Capture the cell that displays the provided text and extract its [x, y] central coordinate. 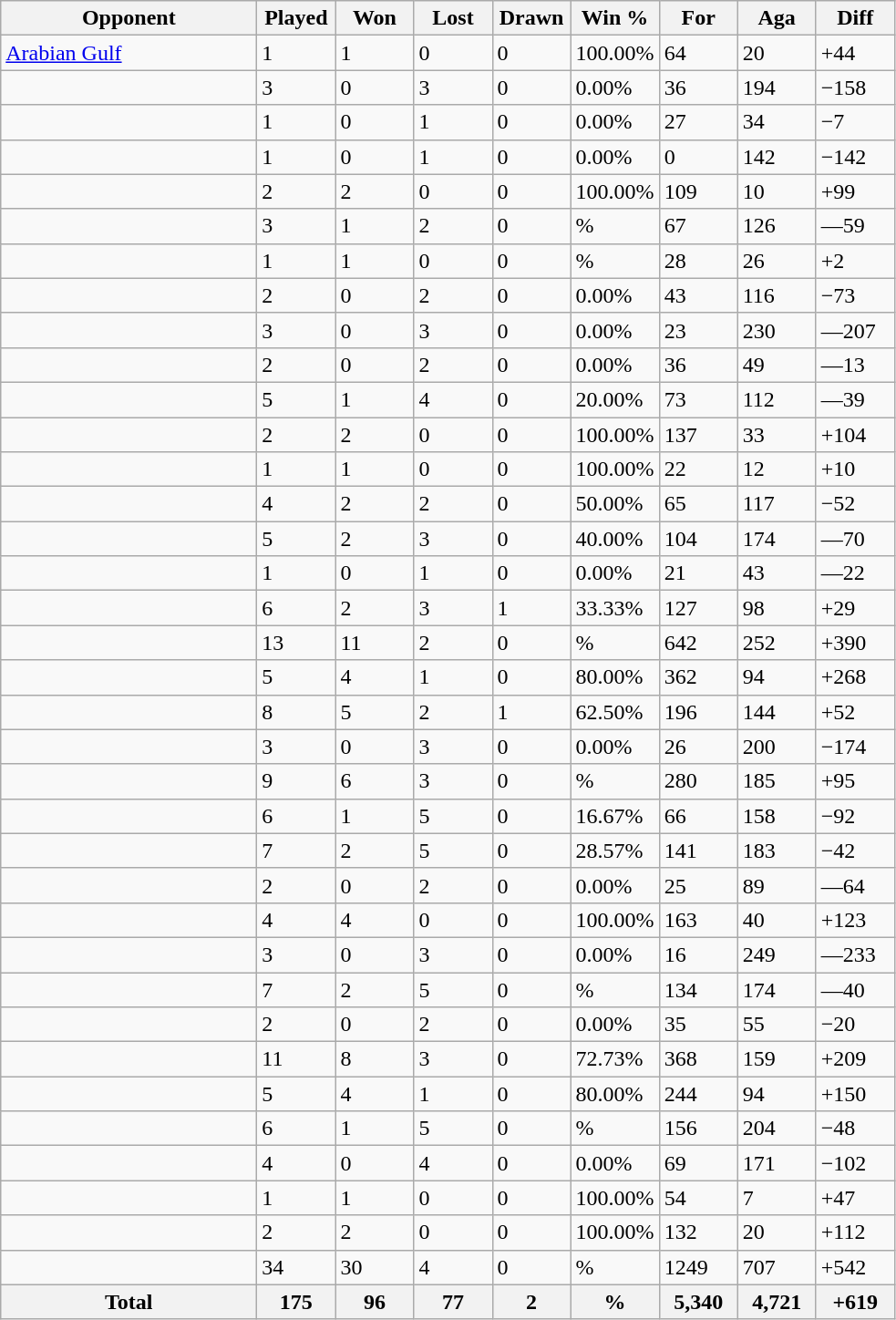
249 [777, 954]
50.00% [614, 504]
141 [698, 851]
13 [296, 643]
55 [777, 1025]
+29 [855, 608]
+2 [855, 261]
252 [777, 643]
−158 [855, 88]
73 [698, 399]
25 [698, 885]
98 [777, 608]
40 [777, 920]
89 [777, 885]
Played [296, 18]
112 [777, 399]
+123 [855, 920]
−73 [855, 295]
117 [777, 504]
16 [698, 954]
−7 [855, 122]
Win % [614, 18]
20.00% [614, 399]
Opponent [129, 18]
—64 [855, 885]
109 [698, 191]
67 [698, 226]
175 [296, 1302]
−48 [855, 1129]
368 [698, 1059]
40.00% [614, 539]
+619 [855, 1302]
23 [698, 330]
16.67% [614, 816]
+104 [855, 435]
—70 [855, 539]
1249 [698, 1267]
126 [777, 226]
−20 [855, 1025]
+268 [855, 677]
64 [698, 53]
33 [777, 435]
163 [698, 920]
194 [777, 88]
Arabian Gulf [129, 53]
9 [296, 781]
Aga [777, 18]
−102 [855, 1163]
127 [698, 608]
Total [129, 1302]
—59 [855, 226]
35 [698, 1025]
—22 [855, 573]
−142 [855, 157]
12 [777, 469]
−174 [855, 747]
185 [777, 781]
54 [698, 1198]
707 [777, 1267]
Drawn [531, 18]
4,721 [777, 1302]
—13 [855, 365]
+209 [855, 1059]
116 [777, 295]
Diff [855, 18]
65 [698, 504]
−92 [855, 816]
144 [777, 712]
159 [777, 1059]
Won [375, 18]
27 [698, 122]
+150 [855, 1094]
196 [698, 712]
Lost [453, 18]
10 [777, 191]
362 [698, 677]
244 [698, 1094]
22 [698, 469]
28.57% [614, 851]
280 [698, 781]
134 [698, 989]
+112 [855, 1232]
—233 [855, 954]
200 [777, 747]
21 [698, 573]
137 [698, 435]
—40 [855, 989]
+47 [855, 1198]
+44 [855, 53]
28 [698, 261]
+542 [855, 1267]
183 [777, 851]
104 [698, 539]
72.73% [614, 1059]
—39 [855, 399]
642 [698, 643]
204 [777, 1129]
77 [453, 1302]
+52 [855, 712]
30 [375, 1267]
230 [777, 330]
5,340 [698, 1302]
−42 [855, 851]
66 [698, 816]
49 [777, 365]
62.50% [614, 712]
96 [375, 1302]
69 [698, 1163]
For [698, 18]
156 [698, 1129]
33.33% [614, 608]
132 [698, 1232]
+390 [855, 643]
158 [777, 816]
+95 [855, 781]
—207 [855, 330]
171 [777, 1163]
142 [777, 157]
+10 [855, 469]
+99 [855, 191]
−52 [855, 504]
